Provide the (X, Y) coordinate of the cell's center where the given text is located.  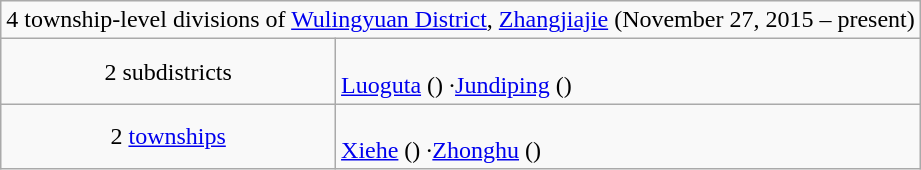
4 township-level divisions of Wulingyuan District, Zhangjiajie (November 27, 2015 – present) (461, 20)
2 townships (168, 136)
Luoguta () ·Jundiping () (628, 72)
Xiehe () ·Zhonghu () (628, 136)
2 subdistricts (168, 72)
